Return the (x, y) coordinate for the center point of the cell that contains the specified text.  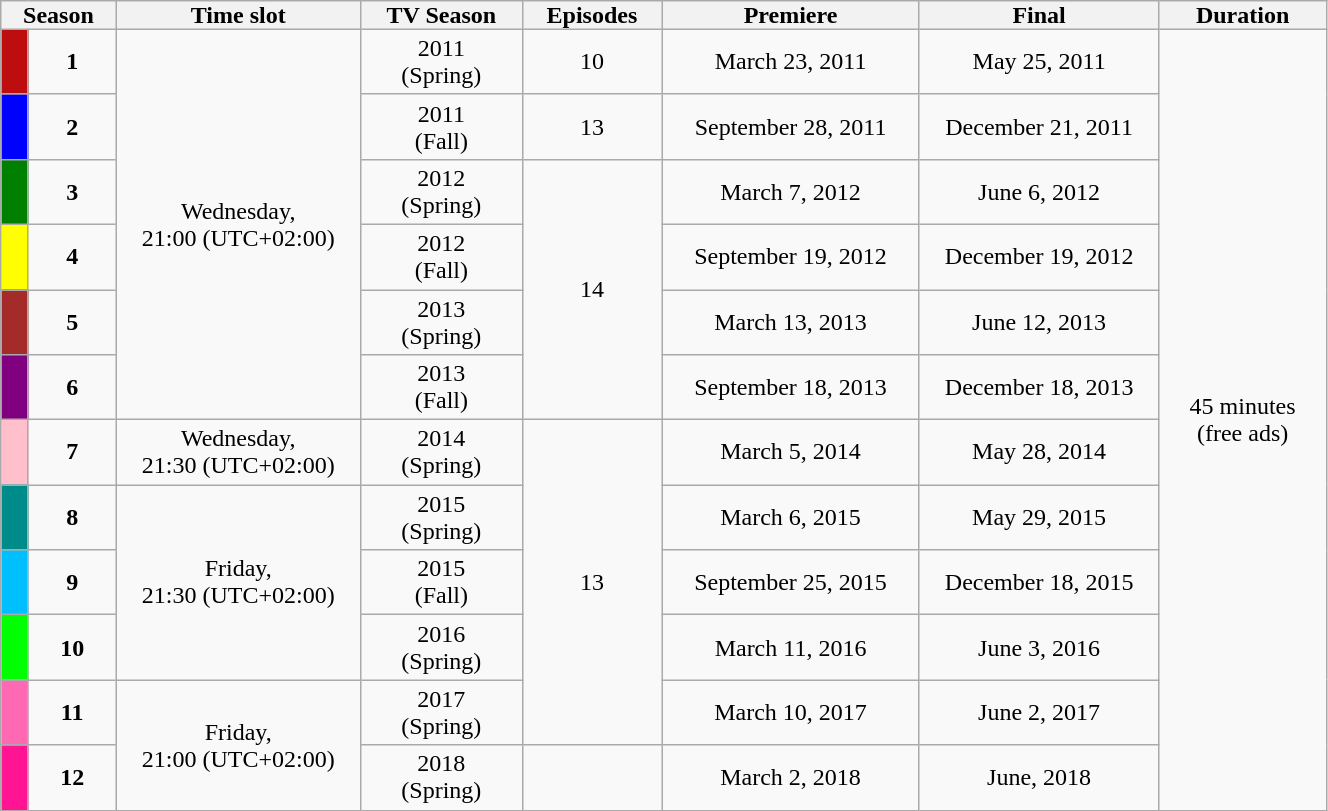
June 3, 2016 (1038, 648)
7 (72, 452)
2013 (Fall) (441, 388)
9 (72, 582)
June 2, 2017 (1038, 712)
March 6, 2015 (791, 518)
March 5, 2014 (791, 452)
2015 (Fall) (441, 582)
December 18, 2015 (1038, 582)
May 28, 2014 (1038, 452)
March 10, 2017 (791, 712)
December 18, 2013 (1038, 388)
2014 (Spring) (441, 452)
Final (1038, 15)
March 23, 2011 (791, 62)
2018 (Spring) (441, 778)
2015 (Spring) (441, 518)
3 (72, 192)
45 minutes(free ads) (1243, 420)
September 25, 2015 (791, 582)
2013 (Spring) (441, 322)
March 11, 2016 (791, 648)
5 (72, 322)
TV Season (441, 15)
2012 (Spring) (441, 192)
14 (592, 289)
Premiere (791, 15)
Wednesday, 21:00 (UTC+02:00) (238, 224)
2017 (Spring) (441, 712)
Friday, 21:30 (UTC+02:00) (238, 582)
May 25, 2011 (1038, 62)
6 (72, 388)
2016 (Spring) (441, 648)
December 19, 2012 (1038, 256)
June, 2018 (1038, 778)
June 6, 2012 (1038, 192)
Duration (1243, 15)
Time slot (238, 15)
December 21, 2011 (1038, 126)
March 7, 2012 (791, 192)
June 12, 2013 (1038, 322)
September 19, 2012 (791, 256)
11 (72, 712)
Season (58, 15)
March 13, 2013 (791, 322)
2 (72, 126)
Episodes (592, 15)
1 (72, 62)
March 2, 2018 (791, 778)
2012 (Fall) (441, 256)
May 29, 2015 (1038, 518)
Wednesday, 21:30 (UTC+02:00) (238, 452)
4 (72, 256)
2011 (Spring) (441, 62)
8 (72, 518)
12 (72, 778)
Friday, 21:00 (UTC+02:00) (238, 745)
2011 (Fall) (441, 126)
September 18, 2013 (791, 388)
September 28, 2011 (791, 126)
